For the text-containing cell, return its midpoint in [x, y] coordinate format. 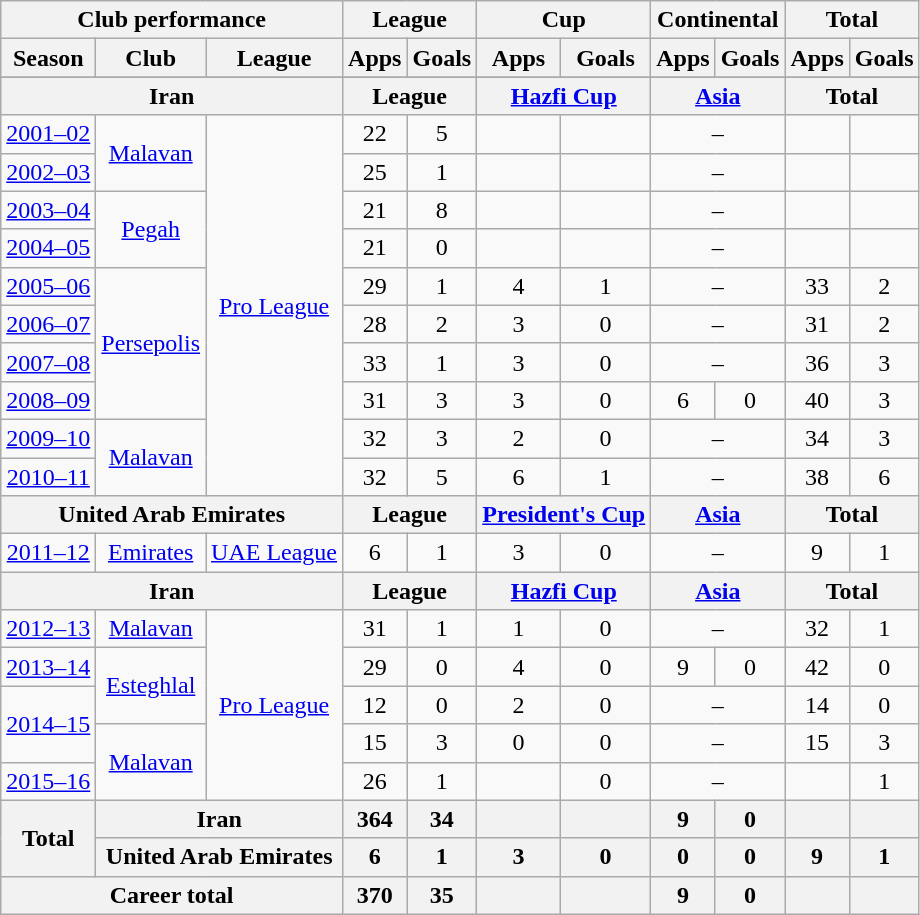
Cup [564, 20]
38 [817, 477]
2010–11 [48, 477]
364 [375, 819]
2014–15 [48, 724]
42 [817, 667]
2015–16 [48, 781]
40 [817, 400]
26 [375, 781]
370 [375, 895]
Persepolis [151, 343]
2002–03 [48, 172]
2004–05 [48, 248]
35 [442, 895]
2009–10 [48, 438]
12 [375, 705]
2011–12 [48, 553]
36 [817, 362]
2006–07 [48, 324]
President's Cup [564, 515]
Esteghlal [151, 686]
25 [375, 172]
22 [375, 134]
UAE League [274, 553]
Continental [718, 20]
Club [151, 58]
Pegah [151, 229]
14 [817, 705]
Club performance [172, 20]
2003–04 [48, 210]
2001–02 [48, 134]
2013–14 [48, 667]
8 [442, 210]
2008–09 [48, 400]
Season [48, 58]
Career total [172, 895]
2005–06 [48, 286]
2012–13 [48, 629]
Emirates [151, 553]
28 [375, 324]
2007–08 [48, 362]
